Detect which cell encompasses the target text, then output its [X, Y] center coordinate. 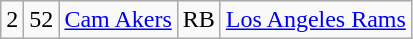
2 [12, 20]
Cam Akers [118, 20]
RB [198, 20]
Los Angeles Rams [316, 20]
52 [42, 20]
